Detect which cell encompasses the target text, then output its (X, Y) center coordinate. 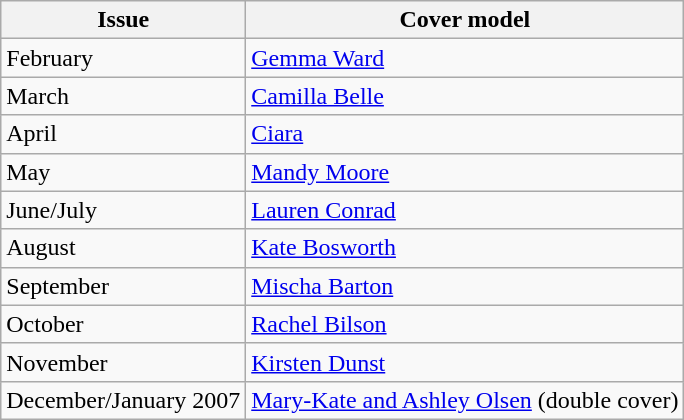
Cover model (465, 20)
Mary-Kate and Ashley Olsen (double cover) (465, 400)
Kirsten Dunst (465, 362)
Lauren Conrad (465, 210)
April (124, 134)
February (124, 58)
Mischa Barton (465, 286)
May (124, 172)
Kate Bosworth (465, 248)
Camilla Belle (465, 96)
November (124, 362)
Issue (124, 20)
August (124, 248)
Gemma Ward (465, 58)
December/January 2007 (124, 400)
October (124, 324)
September (124, 286)
March (124, 96)
Mandy Moore (465, 172)
Ciara (465, 134)
Rachel Bilson (465, 324)
June/July (124, 210)
